Return [x, y] of the center of cell containing provided text 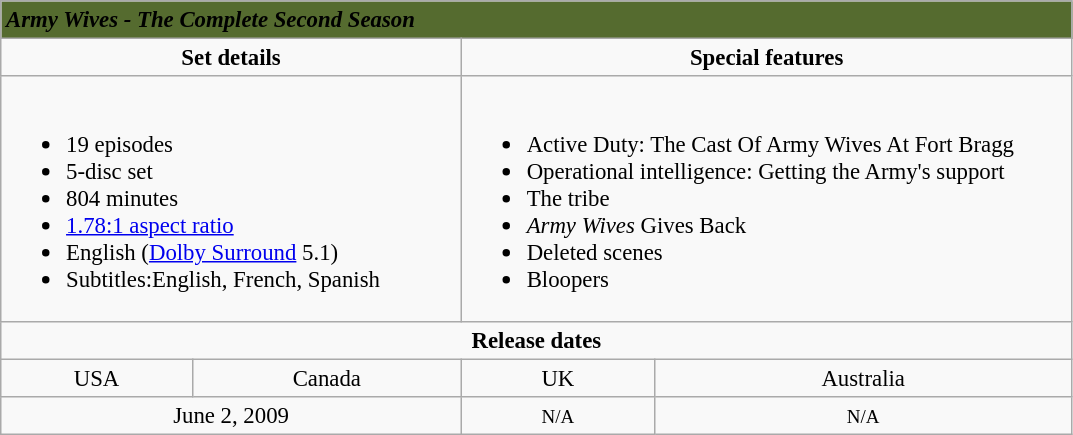
June 2, 2009 [232, 415]
Canada [326, 378]
Set details [232, 58]
Army Wives - The Complete Second Season [536, 20]
USA [97, 378]
Release dates [536, 340]
Australia [863, 378]
UK [558, 378]
Special features [766, 58]
19 episodes5-disc set804 minutes1.78:1 aspect ratioEnglish (Dolby Surround 5.1)Subtitles:English, French, Spanish [232, 198]
